Pinpoint the cell where the given text exists, returning its (X, Y) midpoint coordinate. 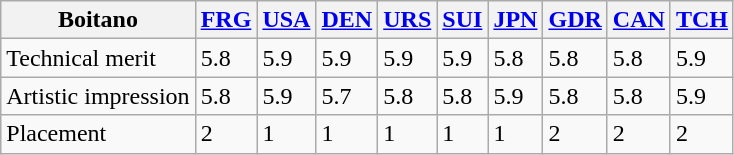
JPN (516, 20)
TCH (702, 20)
FRG (226, 20)
Placement (98, 134)
CAN (638, 20)
USA (286, 20)
Boitano (98, 20)
GDR (575, 20)
SUI (462, 20)
Artistic impression (98, 96)
Technical merit (98, 58)
DEN (347, 20)
URS (408, 20)
5.7 (347, 96)
